Locate the cell with the specified text and output its [X, Y] center coordinate. 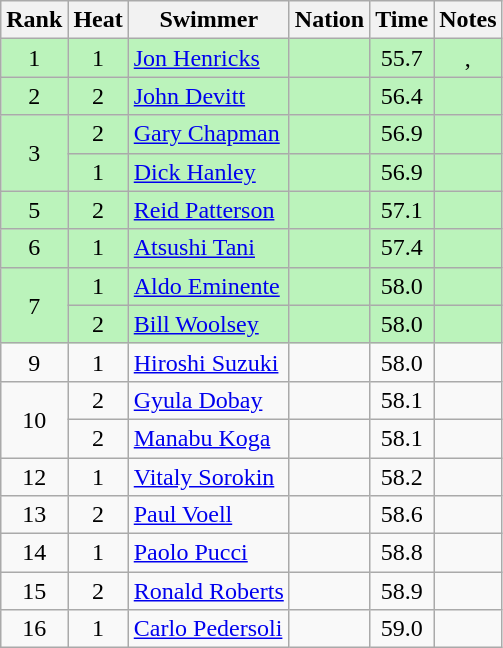
Paul Voell [208, 515]
Manabu Koga [208, 438]
57.1 [402, 210]
15 [34, 591]
55.7 [402, 58]
58.9 [402, 591]
Ronald Roberts [208, 591]
Vitaly Sorokin [208, 477]
Jon Henricks [208, 58]
13 [34, 515]
Rank [34, 20]
14 [34, 553]
Dick Hanley [208, 172]
Aldo Eminente [208, 286]
5 [34, 210]
6 [34, 248]
7 [34, 305]
Notes [468, 20]
9 [34, 362]
Reid Patterson [208, 210]
56.4 [402, 96]
Time [402, 20]
Carlo Pedersoli [208, 629]
Paolo Pucci [208, 553]
Gary Chapman [208, 134]
, [468, 58]
Nation [329, 20]
3 [34, 153]
58.6 [402, 515]
58.2 [402, 477]
John Devitt [208, 96]
12 [34, 477]
58.8 [402, 553]
59.0 [402, 629]
Atsushi Tani [208, 248]
Hiroshi Suzuki [208, 362]
Bill Woolsey [208, 324]
57.4 [402, 248]
16 [34, 629]
Gyula Dobay [208, 400]
Heat [98, 20]
Swimmer [208, 20]
10 [34, 419]
